Provide the [x, y] coordinate of the cell's center where the given text is located.  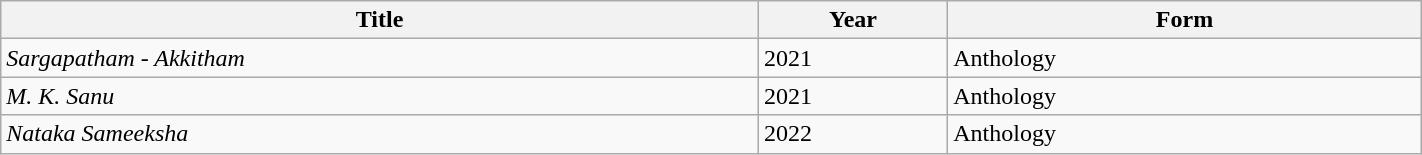
Year [852, 20]
Nataka Sameeksha [380, 134]
M. K. Sanu [380, 96]
Form [1185, 20]
Sargapatham - Akkitham [380, 58]
Title [380, 20]
2022 [852, 134]
